Find where the given text appears and provide that cell's center as (x, y) coordinate. 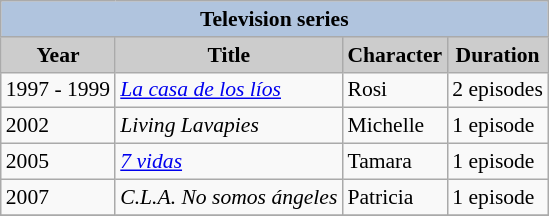
2007 (58, 197)
Tamara (394, 162)
C.L.A. No somos ángeles (228, 197)
2 episodes (498, 90)
7 vidas (228, 162)
Living Lavapies (228, 126)
Michelle (394, 126)
Year (58, 55)
Patricia (394, 197)
Television series (274, 19)
Rosi (394, 90)
Title (228, 55)
La casa de los líos (228, 90)
Duration (498, 55)
1997 - 1999 (58, 90)
2002 (58, 126)
Character (394, 55)
2005 (58, 162)
